Find where the given text appears and provide that cell's center as (X, Y) coordinate. 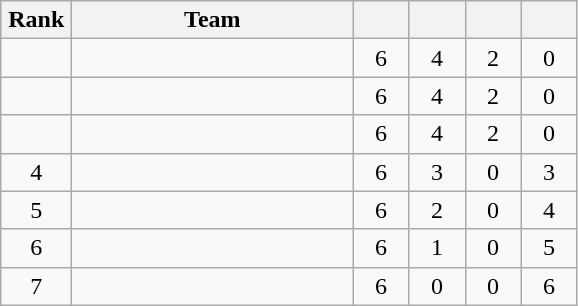
Rank (36, 20)
1 (437, 248)
7 (36, 286)
Team (212, 20)
